Scan for the cell matching the given text and deliver its (X, Y) coordinate at center. 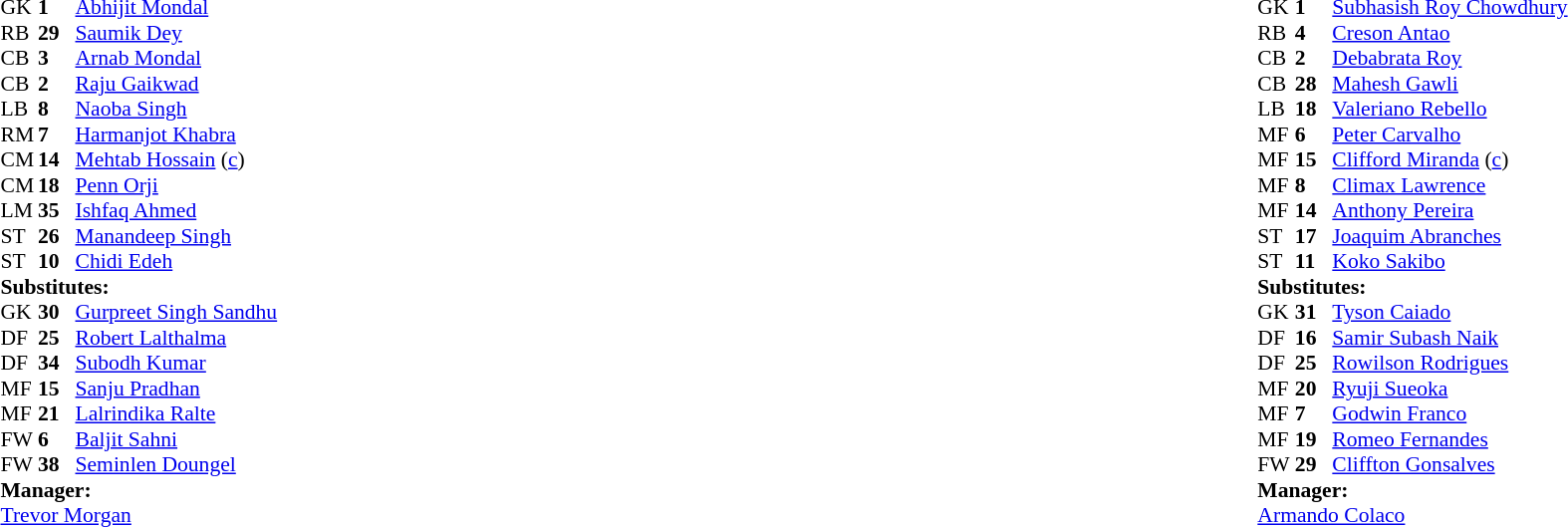
Naoba Singh (177, 109)
3 (57, 59)
Cliffton Gonsalves (1449, 465)
20 (1314, 389)
Gurpreet Singh Sandhu (177, 312)
Mahesh Gawli (1449, 84)
Anthony Pereira (1449, 210)
Rowilson Rodrigues (1449, 364)
Sanju Pradhan (177, 389)
Joaquim Abranches (1449, 236)
11 (1314, 262)
Penn Orji (177, 185)
LM (19, 210)
31 (1314, 312)
35 (57, 210)
Creson Antao (1449, 33)
Robert Lalthalma (177, 338)
Clifford Miranda (c) (1449, 160)
26 (57, 236)
4 (1314, 33)
Ryuji Sueoka (1449, 389)
Tyson Caiado (1449, 312)
Harmanjot Khabra (177, 134)
Subodh Kumar (177, 364)
Seminlen Doungel (177, 465)
Saumik Dey (177, 33)
RM (19, 134)
Manandeep Singh (177, 236)
28 (1314, 84)
Chidi Edeh (177, 262)
Debabrata Roy (1449, 59)
38 (57, 465)
21 (57, 413)
Ishfaq Ahmed (177, 210)
Koko Sakibo (1449, 262)
Peter Carvalho (1449, 134)
Valeriano Rebello (1449, 109)
Climax Lawrence (1449, 185)
Mehtab Hossain (c) (177, 160)
30 (57, 312)
Baljit Sahni (177, 439)
34 (57, 364)
16 (1314, 338)
Samir Subash Naik (1449, 338)
10 (57, 262)
Arnab Mondal (177, 59)
19 (1314, 439)
Romeo Fernandes (1449, 439)
Raju Gaikwad (177, 84)
Godwin Franco (1449, 413)
Lalrindika Ralte (177, 413)
17 (1314, 236)
